Scan for the cell matching the given text and deliver its [x, y] coordinate at center. 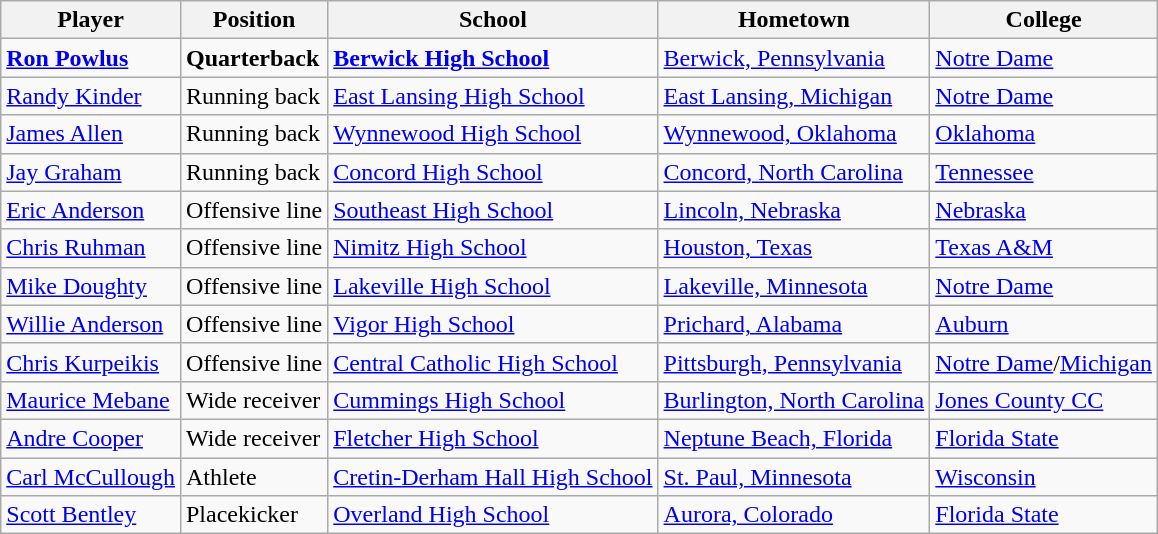
Ron Powlus [91, 58]
Oklahoma [1044, 134]
College [1044, 20]
Southeast High School [493, 210]
Concord, North Carolina [794, 172]
Berwick, Pennsylvania [794, 58]
East Lansing, Michigan [794, 96]
Neptune Beach, Florida [794, 438]
Andre Cooper [91, 438]
James Allen [91, 134]
Aurora, Colorado [794, 515]
School [493, 20]
Burlington, North Carolina [794, 400]
Nimitz High School [493, 248]
Auburn [1044, 324]
Scott Bentley [91, 515]
Vigor High School [493, 324]
Wynnewood High School [493, 134]
Wynnewood, Oklahoma [794, 134]
Maurice Mebane [91, 400]
Lakeville, Minnesota [794, 286]
Eric Anderson [91, 210]
Cretin-Derham Hall High School [493, 477]
Jay Graham [91, 172]
East Lansing High School [493, 96]
Berwick High School [493, 58]
Mike Doughty [91, 286]
Pittsburgh, Pennsylvania [794, 362]
Athlete [254, 477]
Randy Kinder [91, 96]
Player [91, 20]
Chris Kurpeikis [91, 362]
Prichard, Alabama [794, 324]
Notre Dame/Michigan [1044, 362]
Position [254, 20]
Carl McCullough [91, 477]
St. Paul, Minnesota [794, 477]
Wisconsin [1044, 477]
Texas A&M [1044, 248]
Houston, Texas [794, 248]
Cummings High School [493, 400]
Fletcher High School [493, 438]
Lakeville High School [493, 286]
Placekicker [254, 515]
Hometown [794, 20]
Concord High School [493, 172]
Chris Ruhman [91, 248]
Nebraska [1044, 210]
Lincoln, Nebraska [794, 210]
Central Catholic High School [493, 362]
Willie Anderson [91, 324]
Tennessee [1044, 172]
Quarterback [254, 58]
Overland High School [493, 515]
Jones County CC [1044, 400]
